For the text-containing cell, return its midpoint in [X, Y] coordinate format. 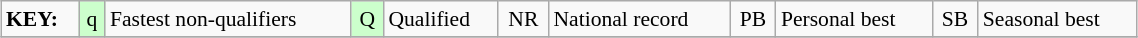
Personal best [854, 19]
KEY: [40, 19]
SB [955, 19]
Fastest non-qualifiers [228, 19]
Qualified [440, 19]
q [92, 19]
Seasonal best [1058, 19]
Q [367, 19]
NR [523, 19]
National record [639, 19]
PB [753, 19]
